Extract the (X, Y) coordinate from the center of the cell holding the provided text.  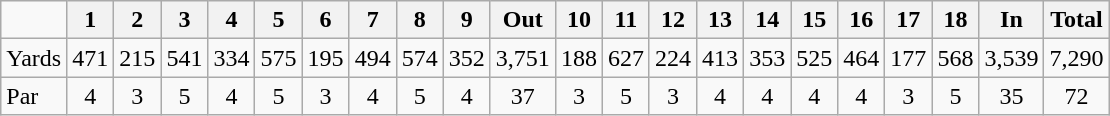
Total (1076, 20)
7 (372, 20)
195 (326, 58)
10 (578, 20)
464 (862, 58)
1 (90, 20)
11 (626, 20)
525 (814, 58)
215 (138, 58)
3,751 (522, 58)
7,290 (1076, 58)
574 (420, 58)
16 (862, 20)
37 (522, 96)
13 (720, 20)
35 (1012, 96)
Yards (34, 58)
568 (956, 58)
627 (626, 58)
352 (466, 58)
334 (232, 58)
Par (34, 96)
18 (956, 20)
413 (720, 58)
72 (1076, 96)
3,539 (1012, 58)
In (1012, 20)
12 (672, 20)
188 (578, 58)
494 (372, 58)
541 (184, 58)
177 (908, 58)
6 (326, 20)
224 (672, 58)
2 (138, 20)
9 (466, 20)
14 (768, 20)
353 (768, 58)
8 (420, 20)
575 (278, 58)
471 (90, 58)
17 (908, 20)
Out (522, 20)
15 (814, 20)
